Extract the [X, Y] coordinate from the center of the cell holding the provided text.  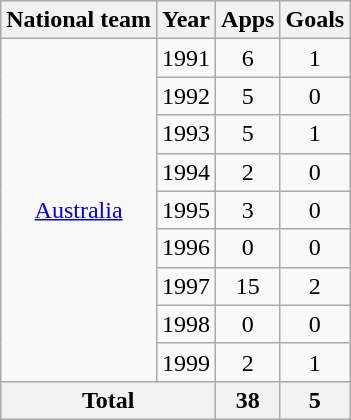
National team [79, 20]
1996 [186, 248]
6 [248, 58]
38 [248, 400]
1992 [186, 96]
1999 [186, 362]
Apps [248, 20]
Goals [315, 20]
1991 [186, 58]
Australia [79, 210]
3 [248, 210]
1993 [186, 134]
Total [108, 400]
1994 [186, 172]
Year [186, 20]
15 [248, 286]
1995 [186, 210]
1997 [186, 286]
1998 [186, 324]
